Capture the cell that displays the provided text and extract its [X, Y] central coordinate. 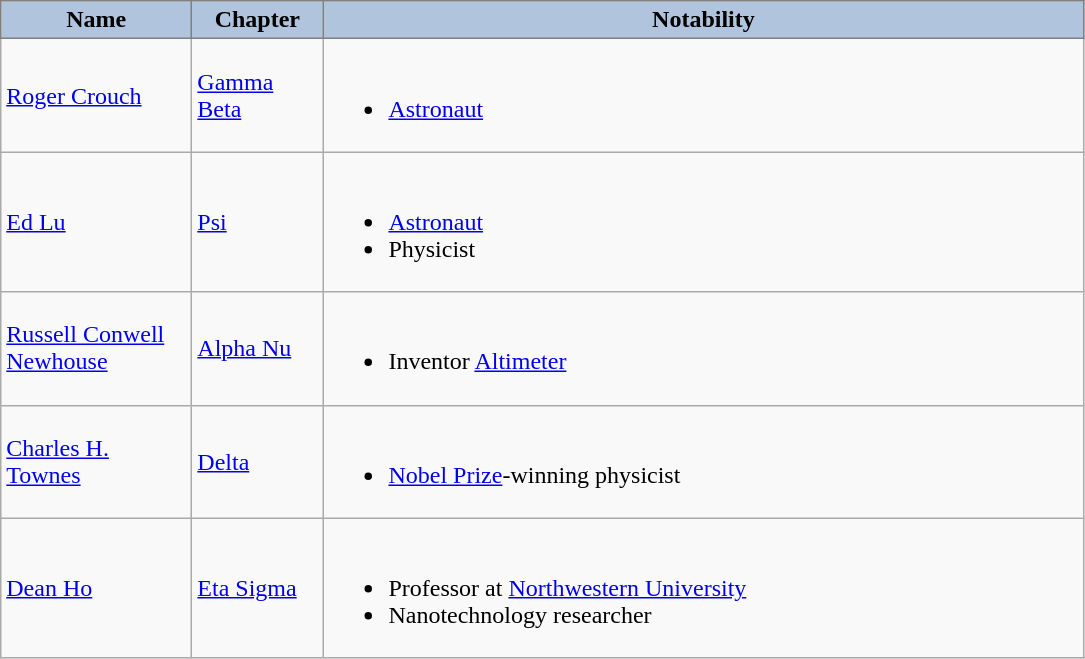
Gamma Beta [258, 96]
Name [96, 20]
AstronautPhysicist [704, 222]
Delta [258, 462]
Alpha Nu [258, 348]
Professor at Northwestern UniversityNanotechnology researcher [704, 588]
Charles H. Townes [96, 462]
Eta Sigma [258, 588]
Notability [704, 20]
Astronaut [704, 96]
Ed Lu [96, 222]
Chapter [258, 20]
Dean Ho [96, 588]
Russell Conwell Newhouse [96, 348]
Roger Crouch [96, 96]
Psi [258, 222]
Nobel Prize-winning physicist [704, 462]
Inventor Altimeter [704, 348]
